Return the (x, y) coordinate for the center point of the cell that contains the specified text.  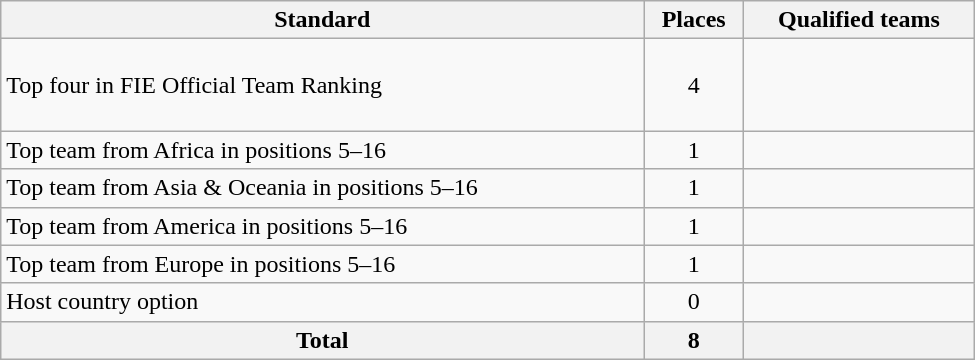
Top team from Africa in positions 5–16 (322, 150)
Standard (322, 20)
Top team from America in positions 5–16 (322, 226)
0 (694, 302)
Qualified teams (860, 20)
Host country option (322, 302)
4 (694, 85)
8 (694, 340)
Total (322, 340)
Top team from Asia & Oceania in positions 5–16 (322, 188)
Places (694, 20)
Top team from Europe in positions 5–16 (322, 264)
Top four in FIE Official Team Ranking (322, 85)
